Return (x, y) of the center of cell containing provided text 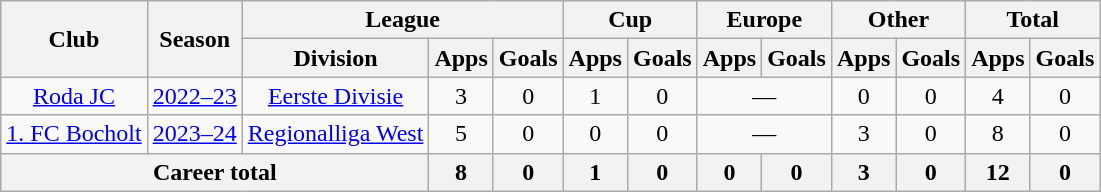
Division (336, 58)
Eerste Divisie (336, 96)
2023–24 (194, 134)
Roda JC (74, 96)
1. FC Bocholt (74, 134)
12 (998, 172)
Season (194, 39)
Cup (630, 20)
Total (1033, 20)
Other (898, 20)
4 (998, 96)
Career total (215, 172)
2022–23 (194, 96)
Club (74, 39)
5 (461, 134)
Europe (764, 20)
League (402, 20)
Regionalliga West (336, 134)
